Find where the given text appears and provide that cell's center as [X, Y] coordinate. 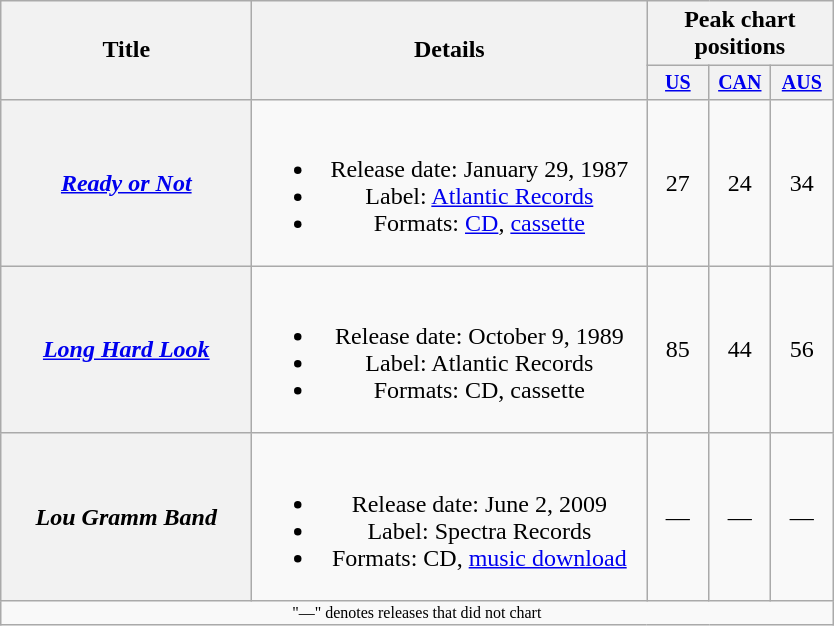
27 [678, 182]
Peak chartpositions [740, 34]
Title [126, 50]
24 [740, 182]
AUS [802, 82]
Ready or Not [126, 182]
44 [740, 350]
Details [450, 50]
34 [802, 182]
85 [678, 350]
Release date: January 29, 1987Label: Atlantic RecordsFormats: CD, cassette [450, 182]
56 [802, 350]
US [678, 82]
Release date: June 2, 2009Label: Spectra RecordsFormats: CD, music download [450, 516]
"—" denotes releases that did not chart [417, 612]
Release date: October 9, 1989Label: Atlantic RecordsFormats: CD, cassette [450, 350]
Lou Gramm Band [126, 516]
CAN [740, 82]
Long Hard Look [126, 350]
